Output the (X, Y) coordinate of the center of the cell containing the given text.  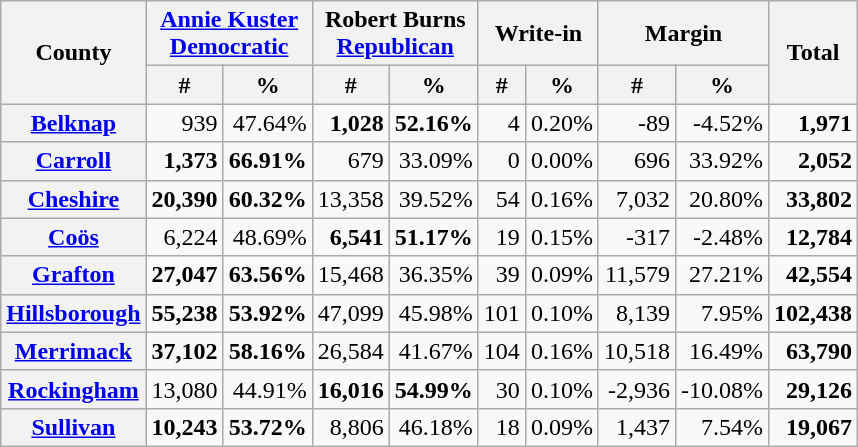
52.16% (434, 123)
26,584 (350, 351)
-317 (636, 237)
7,032 (636, 199)
Hillsborough (74, 313)
1,437 (636, 427)
104 (502, 351)
-4.52% (722, 123)
Sullivan (74, 427)
1,971 (814, 123)
10,243 (184, 427)
60.32% (268, 199)
19 (502, 237)
53.72% (268, 427)
27.21% (722, 275)
15,468 (350, 275)
45.98% (434, 313)
27,047 (184, 275)
48.69% (268, 237)
44.91% (268, 389)
Belknap (74, 123)
55,238 (184, 313)
16,016 (350, 389)
Write-in (538, 34)
30 (502, 389)
4 (502, 123)
0.15% (562, 237)
11,579 (636, 275)
20.80% (722, 199)
County (74, 52)
19,067 (814, 427)
37,102 (184, 351)
0 (502, 161)
8,806 (350, 427)
39.52% (434, 199)
51.17% (434, 237)
66.91% (268, 161)
Coös (74, 237)
101 (502, 313)
696 (636, 161)
Cheshire (74, 199)
46.18% (434, 427)
41.67% (434, 351)
0.20% (562, 123)
54.99% (434, 389)
-10.08% (722, 389)
Grafton (74, 275)
6,541 (350, 237)
54 (502, 199)
12,784 (814, 237)
33.09% (434, 161)
Merrimack (74, 351)
Rockingham (74, 389)
939 (184, 123)
0.00% (562, 161)
679 (350, 161)
Total (814, 52)
39 (502, 275)
13,358 (350, 199)
10,518 (636, 351)
7.54% (722, 427)
18 (502, 427)
42,554 (814, 275)
6,224 (184, 237)
16.49% (722, 351)
47.64% (268, 123)
-2,936 (636, 389)
Annie KusterDemocratic (229, 34)
20,390 (184, 199)
63.56% (268, 275)
Robert BurnsRepublican (395, 34)
53.92% (268, 313)
63,790 (814, 351)
47,099 (350, 313)
7.95% (722, 313)
2,052 (814, 161)
8,139 (636, 313)
Carroll (74, 161)
58.16% (268, 351)
33.92% (722, 161)
13,080 (184, 389)
33,802 (814, 199)
-89 (636, 123)
Margin (683, 34)
1,028 (350, 123)
36.35% (434, 275)
102,438 (814, 313)
29,126 (814, 389)
-2.48% (722, 237)
1,373 (184, 161)
